Detect which cell encompasses the target text, then output its (X, Y) center coordinate. 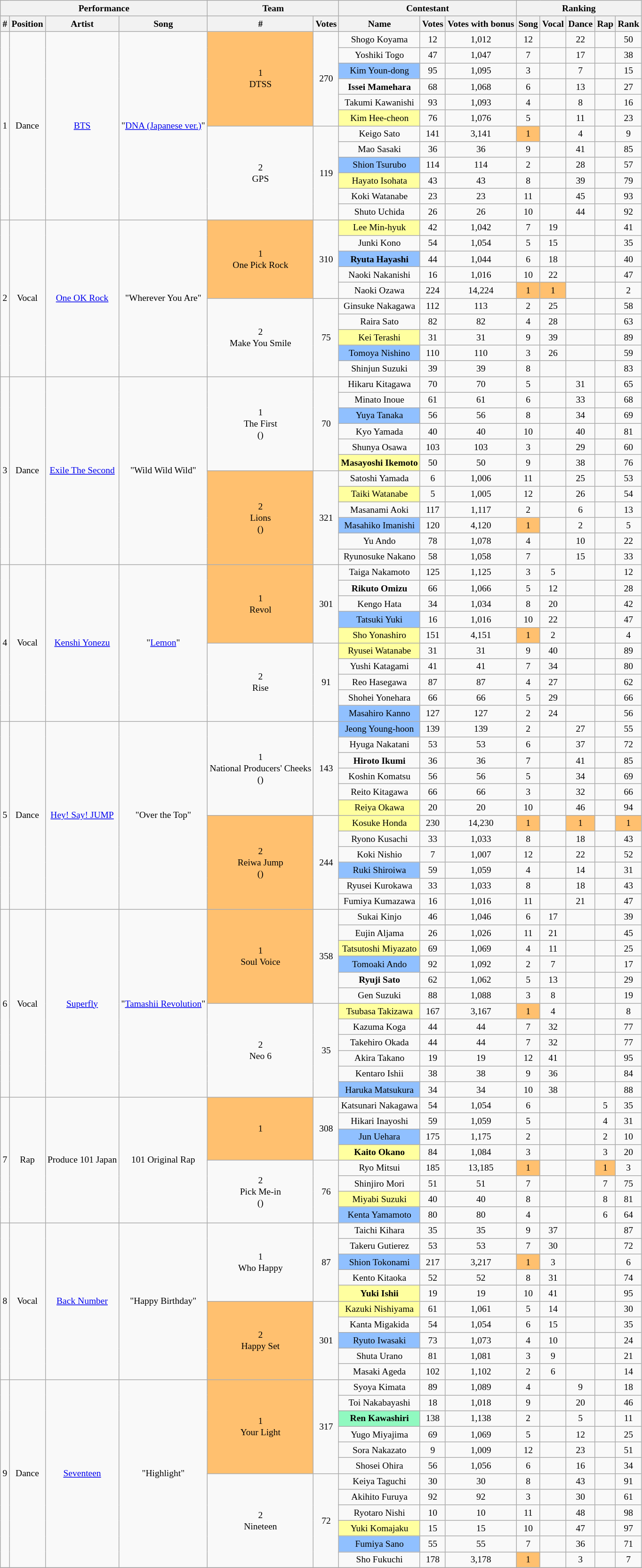
1National Producers' Cheeks() (261, 768)
48 (581, 1512)
270 (326, 79)
244 (326, 862)
Shinjun Suzuki (379, 368)
1,012 (481, 40)
Ryuta Hayashi (379, 259)
4,151 (481, 635)
Lee Min-hyuk (379, 228)
Yu Ando (379, 541)
Hikaru Kitagawa (379, 384)
"Wild Wild Wild" (163, 471)
74 (629, 1278)
Fumiya Sano (379, 1544)
Position (27, 24)
1Who Happy (261, 1262)
Ranking (579, 8)
Syoya Kimata (379, 1387)
119 (326, 173)
Shinjiro Mori (379, 1184)
Tomoaki Ando (379, 964)
185 (433, 1168)
1,175 (481, 1137)
Kim Hee-cheon (379, 118)
Kenta Yamamoto (379, 1215)
2Nineteen (261, 1520)
317 (326, 1427)
1,006 (481, 478)
1,073 (481, 1340)
Sukai Kinjo (379, 917)
Satoshi Yamada (379, 478)
Masayoshi Ikemoto (379, 462)
Kenshi Yonezu (82, 643)
Kim Youn-dong (379, 71)
Ryuto Iwasaki (379, 1340)
83 (629, 368)
Back Number (82, 1301)
1,117 (481, 509)
1,046 (481, 917)
Takumi Kawanishi (379, 102)
1DTSS (261, 79)
Contestant (427, 8)
1,081 (481, 1356)
Kazuki Nishiyama (379, 1309)
Taiki Watanabe (379, 493)
63 (629, 321)
Eujin Aljama (379, 932)
Haruka Matsukura (379, 1090)
224 (433, 290)
4,120 (481, 525)
Yuya Tanaka (379, 415)
Akira Takano (379, 1059)
Koki Nishio (379, 854)
Naoki Nakanishi (379, 275)
3,167 (481, 1011)
Shion Tokonami (379, 1262)
Yoshiki Togo (379, 56)
Name (379, 24)
1Your Light (261, 1427)
101 Original Rap (163, 1160)
Masanami Aoki (379, 509)
112 (433, 306)
175 (433, 1137)
1,018 (481, 1403)
14,224 (481, 290)
Ruki Shiroiwa (379, 870)
Junki Kono (379, 243)
1,058 (481, 557)
"DNA (Japanese ver.)" (163, 125)
358 (326, 956)
3,178 (481, 1560)
Ryono Kusachi (379, 839)
1Soul Voice (261, 956)
113 (481, 306)
2Rise (261, 682)
Performance (104, 8)
Votes with bonus (481, 24)
102 (433, 1371)
Kengo Hata (379, 604)
Tatsutoshi Miyazato (379, 948)
1,042 (481, 228)
117 (433, 509)
1,061 (481, 1309)
Reiya Okawa (379, 807)
Shuto Uchida (379, 212)
141 (433, 134)
Hikari Inayoshi (379, 1121)
"Over the Top" (163, 816)
Shunya Osawa (379, 447)
2Pick Me-in() (261, 1191)
Ginsuke Nakagawa (379, 306)
308 (326, 1128)
Gen Suzuki (379, 995)
Team (273, 8)
Toi Nakabayashi (379, 1403)
Yuki Ishii (379, 1293)
3,217 (481, 1262)
98 (629, 1512)
Yuki Komajaku (379, 1528)
1,088 (481, 995)
Katsunari Nakagawa (379, 1105)
1,095 (481, 71)
1,044 (481, 259)
73 (433, 1340)
Hey! Say! JUMP (82, 816)
167 (433, 1011)
Kyo Yamada (379, 431)
Jeong Young-hoon (379, 729)
Taiga Nakamoto (379, 573)
Superfly (82, 1003)
79 (629, 181)
2Lions() (261, 517)
1,056 (481, 1465)
1,089 (481, 1387)
Shion Tsurubo (379, 165)
Shogo Koyama (379, 40)
Ryusei Watanabe (379, 651)
1Revol (261, 604)
Takeru Gutierez (379, 1246)
78 (433, 541)
Kentaro Ishii (379, 1074)
1,138 (481, 1418)
Masaki Ageda (379, 1371)
"Wherever You Are" (163, 299)
97 (629, 1528)
2GPS (261, 173)
Keiya Taguchi (379, 1481)
65 (629, 384)
1,009 (481, 1450)
1One Pick Rock (261, 259)
Sora Nakazato (379, 1450)
1,066 (481, 588)
Exile The Second (82, 471)
Minato Inoue (379, 400)
1,026 (481, 932)
"Lemon" (163, 643)
Koki Watanabe (379, 196)
Mao Sasaki (379, 149)
Miyabi Suzuki (379, 1199)
Kanta Migakida (379, 1324)
1,047 (481, 56)
Hayato Isohata (379, 181)
Kei Terashi (379, 337)
Raira Sato (379, 321)
2Neo 6 (261, 1051)
13,185 (481, 1168)
1,092 (481, 964)
1,084 (481, 1152)
BTS (82, 125)
230 (433, 823)
1,034 (481, 604)
3,141 (481, 134)
14,230 (481, 823)
Hyuga Nakatani (379, 745)
Keigo Sato (379, 134)
64 (629, 1215)
178 (433, 1560)
Sho Fukuchi (379, 1560)
Reo Hasegawa (379, 682)
Naoki Ozawa (379, 290)
Kazuma Koga (379, 1026)
Koshin Komatsu (379, 776)
2Happy Set (261, 1340)
Artist (82, 24)
310 (326, 259)
Yugo Miyajima (379, 1434)
Kaito Okano (379, 1152)
71 (629, 1544)
Hiroto Ikumi (379, 760)
Ryuji Sato (379, 979)
Masahiko Imanishi (379, 525)
1,005 (481, 493)
125 (433, 573)
Shuta Urano (379, 1356)
Ren Kawashiri (379, 1418)
Ryotaro Nishi (379, 1512)
Akihito Furuya (379, 1496)
Kosuke Honda (379, 823)
Produce 101 Japan (82, 1160)
1,062 (481, 979)
Ryusei Kurokawa (379, 885)
138 (433, 1418)
1,007 (481, 854)
Shosei Ohira (379, 1465)
217 (433, 1262)
Taichi Kihara (379, 1231)
94 (629, 807)
1,102 (481, 1371)
Shohei Yonehara (379, 698)
Yushi Katagami (379, 667)
120 (433, 525)
2Reiwa Jump() (261, 862)
Ryo Mitsui (379, 1168)
Tatsuki Yuki (379, 620)
"Tamashii Revolution" (163, 1003)
60 (629, 447)
Ryunosuke Nakano (379, 557)
321 (326, 517)
1The First() (261, 424)
Takehiro Okada (379, 1043)
Rikuto Omizu (379, 588)
Tomoya Nishino (379, 353)
Rank (629, 24)
Fumiya Kumazawa (379, 901)
143 (326, 768)
1,076 (481, 118)
1,125 (481, 573)
57 (629, 165)
1,068 (481, 87)
151 (433, 635)
Reito Kitagawa (379, 792)
Issei Mamehara (379, 87)
Tsubasa Takizawa (379, 1011)
1,093 (481, 102)
1,078 (481, 541)
One OK Rock (82, 299)
Jun Uehara (379, 1137)
"Highlight" (163, 1474)
"Happy Birthday" (163, 1301)
Sho Yonashiro (379, 635)
Masahiro Kanno (379, 713)
Kento Kitaoka (379, 1278)
Seventeen (82, 1474)
2Make You Smile (261, 337)
